Detect which cell encompasses the target text, then output its (x, y) center coordinate. 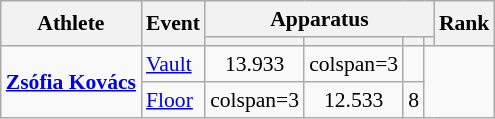
Zsófia Kovács (71, 82)
Floor (173, 100)
Event (173, 24)
Rank (464, 24)
Athlete (71, 24)
Vault (173, 64)
8 (414, 100)
13.933 (254, 64)
12.533 (354, 100)
Apparatus (320, 19)
